Extract the (X, Y) coordinate from the center of the cell holding the provided text.  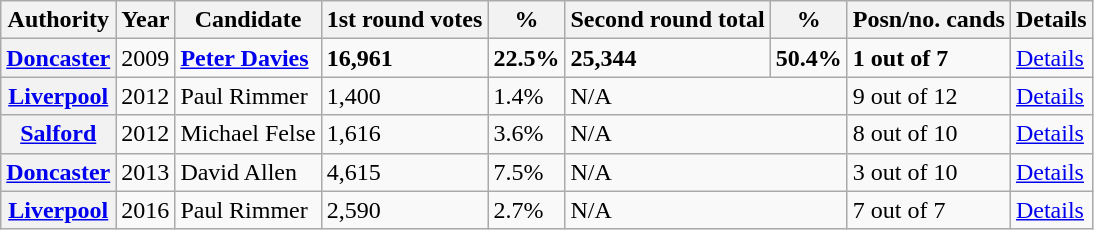
Year (146, 20)
4,615 (404, 172)
50.4% (808, 58)
1 out of 7 (928, 58)
Authority (58, 20)
Posn/no. cands (928, 20)
16,961 (404, 58)
1,616 (404, 134)
2.7% (526, 210)
David Allen (248, 172)
25,344 (668, 58)
Second round total (668, 20)
8 out of 10 (928, 134)
1.4% (526, 96)
3.6% (526, 134)
2013 (146, 172)
2009 (146, 58)
Candidate (248, 20)
1,400 (404, 96)
2,590 (404, 210)
3 out of 10 (928, 172)
Peter Davies (248, 58)
Salford (58, 134)
7 out of 7 (928, 210)
2016 (146, 210)
1st round votes (404, 20)
Michael Felse (248, 134)
9 out of 12 (928, 96)
22.5% (526, 58)
7.5% (526, 172)
